Return (X, Y) of the center of cell containing provided text 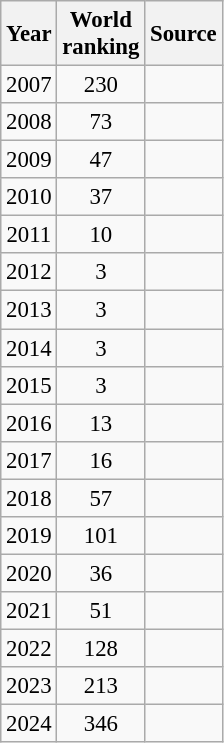
128 (101, 648)
2009 (29, 160)
16 (101, 460)
37 (101, 197)
2017 (29, 460)
2010 (29, 197)
36 (101, 573)
2022 (29, 648)
2008 (29, 122)
2023 (29, 686)
73 (101, 122)
10 (101, 235)
Source (184, 34)
213 (101, 686)
2013 (29, 310)
2015 (29, 385)
2014 (29, 348)
346 (101, 724)
2012 (29, 273)
57 (101, 498)
13 (101, 423)
Worldranking (101, 34)
51 (101, 611)
2019 (29, 536)
2018 (29, 498)
2016 (29, 423)
2024 (29, 724)
101 (101, 536)
2007 (29, 85)
2021 (29, 611)
47 (101, 160)
230 (101, 85)
2020 (29, 573)
Year (29, 34)
2011 (29, 235)
